Detect which cell encompasses the target text, then output its [x, y] center coordinate. 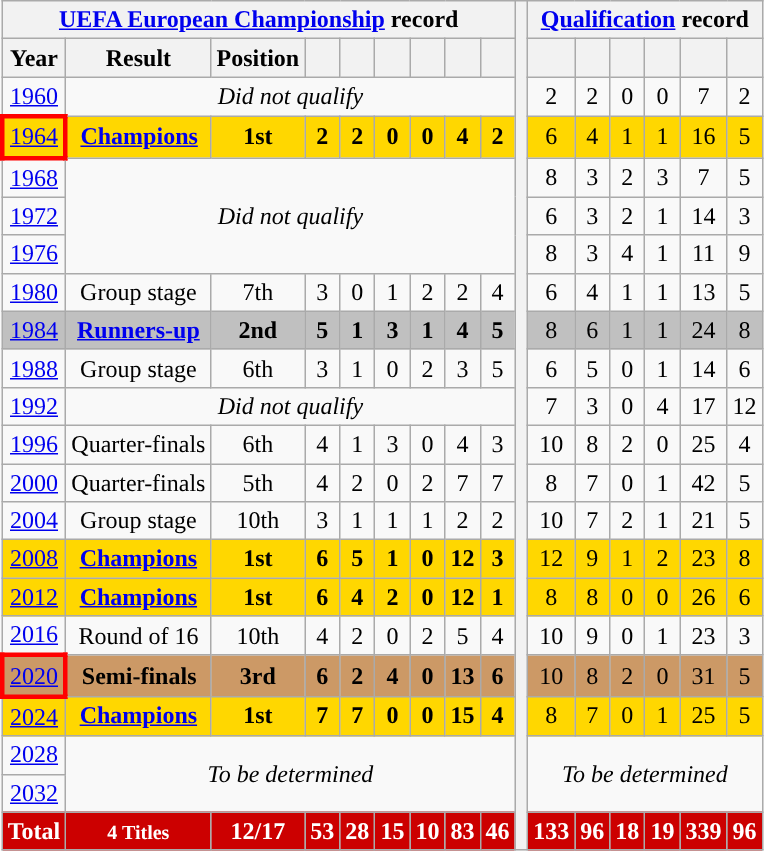
24 [704, 330]
2024 [34, 716]
53 [322, 831]
Qualification record [645, 20]
339 [704, 831]
19 [662, 831]
1972 [34, 216]
11 [704, 254]
2020 [34, 676]
Year [34, 58]
Runners-up [138, 330]
31 [704, 676]
4 Titles [138, 831]
28 [358, 831]
12/17 [258, 831]
21 [704, 521]
2000 [34, 483]
26 [704, 597]
1996 [34, 444]
2012 [34, 597]
Position [258, 58]
1968 [34, 178]
2nd [258, 330]
42 [704, 483]
Result [138, 58]
7th [258, 292]
3rd [258, 676]
UEFA European Championship record [258, 20]
1964 [34, 136]
2032 [34, 793]
16 [704, 136]
Round of 16 [138, 636]
1984 [34, 330]
1960 [34, 97]
Total [34, 831]
2028 [34, 755]
83 [462, 831]
5th [258, 483]
17 [704, 406]
2004 [34, 521]
1976 [34, 254]
1980 [34, 292]
133 [552, 831]
2016 [34, 636]
1992 [34, 406]
Semi-finals [138, 676]
1988 [34, 368]
46 [498, 831]
2008 [34, 559]
18 [628, 831]
